For the text-containing cell, return its midpoint in [x, y] coordinate format. 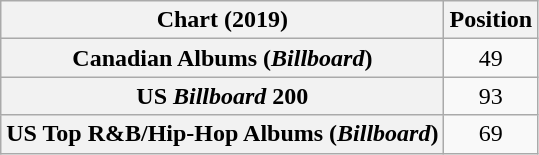
49 [491, 58]
Position [491, 20]
69 [491, 134]
93 [491, 96]
US Top R&B/Hip-Hop Albums (Billboard) [222, 134]
Chart (2019) [222, 20]
US Billboard 200 [222, 96]
Canadian Albums (Billboard) [222, 58]
